Identify which cell holds the provided text, then report its (X, Y) central coordinate. 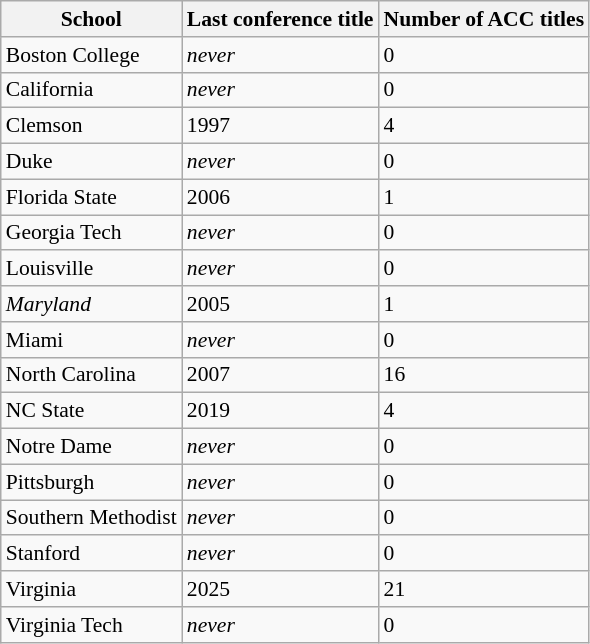
Notre Dame (92, 447)
Last conference title (280, 19)
Duke (92, 162)
Pittsburgh (92, 482)
2019 (280, 411)
California (92, 90)
Georgia Tech (92, 233)
Number of ACC titles (484, 19)
Florida State (92, 197)
Stanford (92, 554)
NC State (92, 411)
21 (484, 589)
2007 (280, 375)
Virginia (92, 589)
School (92, 19)
1997 (280, 126)
Southern Methodist (92, 518)
North Carolina (92, 375)
Boston College (92, 55)
Virginia Tech (92, 625)
Maryland (92, 304)
2005 (280, 304)
16 (484, 375)
2025 (280, 589)
Miami (92, 340)
2006 (280, 197)
Clemson (92, 126)
Louisville (92, 269)
